For the text-containing cell, return its midpoint in [x, y] coordinate format. 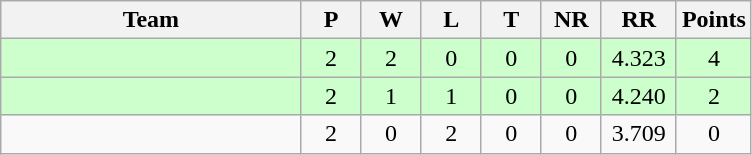
4 [714, 58]
RR [638, 20]
P [331, 20]
L [451, 20]
3.709 [638, 134]
T [511, 20]
NR [571, 20]
Team [151, 20]
4.240 [638, 96]
Points [714, 20]
4.323 [638, 58]
W [391, 20]
